Determine the (X, Y) coordinate at the center of the cell enclosing the given text.  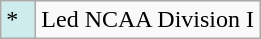
Led NCAA Division I (148, 20)
* (18, 20)
